Determine the (X, Y) coordinate at the center of the cell enclosing the given text.  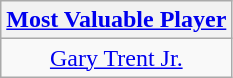
Most Valuable Player (116, 20)
Gary Trent Jr. (116, 58)
